Scan for the cell matching the given text and deliver its (X, Y) coordinate at center. 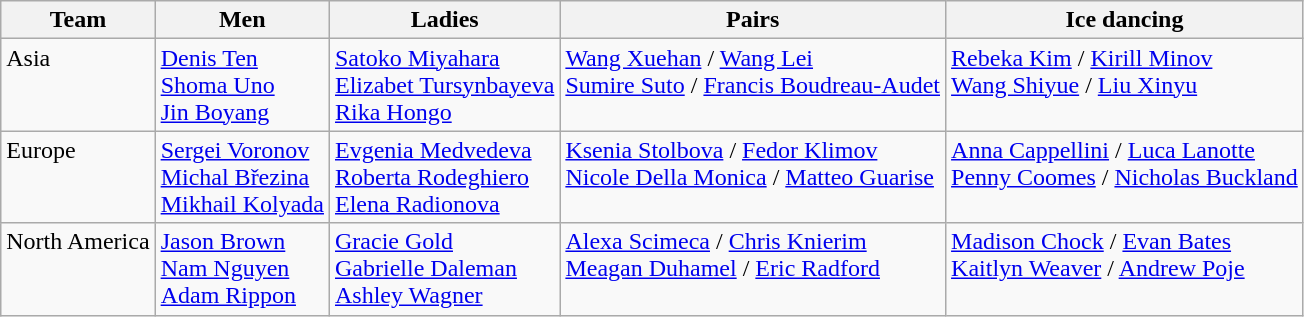
Team (78, 20)
North America (78, 269)
Anna Cappellini / Luca Lanotte Penny Coomes / Nicholas Buckland (1125, 177)
Asia (78, 85)
Gracie Gold Gabrielle Daleman Ashley Wagner (444, 269)
Evgenia Medvedeva Roberta Rodeghiero Elena Radionova (444, 177)
Ice dancing (1125, 20)
Alexa Scimeca / Chris Knierim Meagan Duhamel / Eric Radford (753, 269)
Jason Brown Nam Nguyen Adam Rippon (242, 269)
Sergei Voronov Michal Březina Mikhail Kolyada (242, 177)
Men (242, 20)
Madison Chock / Evan Bates Kaitlyn Weaver / Andrew Poje (1125, 269)
Ksenia Stolbova / Fedor Klimov Nicole Della Monica / Matteo Guarise (753, 177)
Rebeka Kim / Kirill Minov Wang Shiyue / Liu Xinyu (1125, 85)
Wang Xuehan / Wang Lei Sumire Suto / Francis Boudreau-Audet (753, 85)
Europe (78, 177)
Denis Ten Shoma Uno Jin Boyang (242, 85)
Pairs (753, 20)
Satoko Miyahara Elizabet Tursynbayeva Rika Hongo (444, 85)
Ladies (444, 20)
